Provide the (X, Y) coordinate of the cell's center where the given text is located.  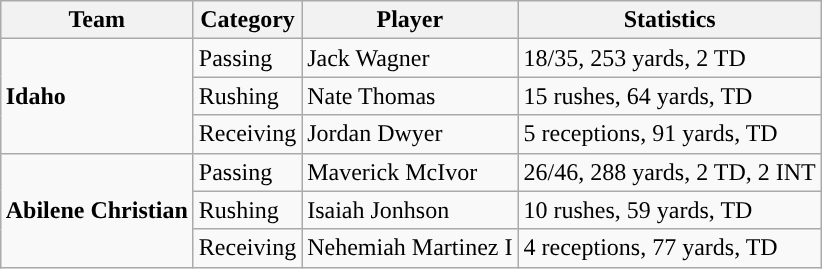
Nehemiah Martinez I (410, 248)
Abilene Christian (96, 210)
18/35, 253 yards, 2 TD (670, 58)
10 rushes, 59 yards, TD (670, 210)
Team (96, 20)
5 receptions, 91 yards, TD (670, 134)
Idaho (96, 96)
4 receptions, 77 yards, TD (670, 248)
15 rushes, 64 yards, TD (670, 96)
Jordan Dwyer (410, 134)
Maverick McIvor (410, 172)
26/46, 288 yards, 2 TD, 2 INT (670, 172)
Jack Wagner (410, 58)
Statistics (670, 20)
Isaiah Jonhson (410, 210)
Nate Thomas (410, 96)
Player (410, 20)
Category (247, 20)
